Return [X, Y] of the center of cell containing provided text 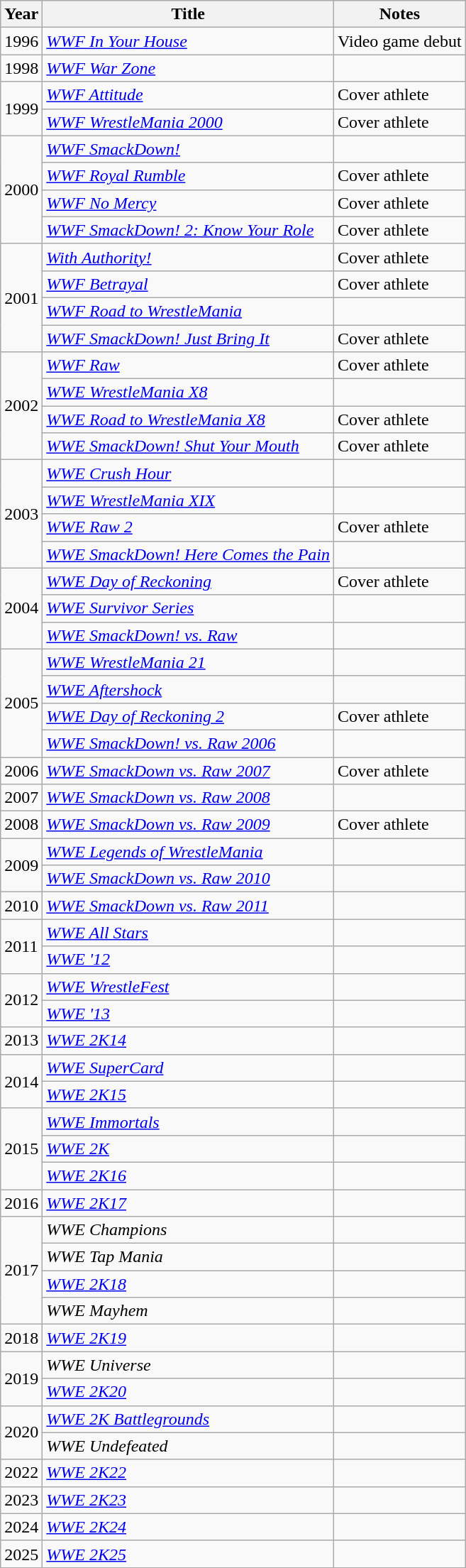
WWE WrestleMania 21 [189, 662]
Notes [400, 14]
WWF SmackDown! Just Bring It [189, 339]
WWE 2K25 [189, 1554]
WWE Raw 2 [189, 527]
WWE 2K23 [189, 1500]
2009 [21, 865]
WWE WrestleMania X8 [189, 393]
WWF Raw [189, 366]
2004 [21, 608]
WWE Universe [189, 1365]
WWE '13 [189, 1014]
WWE Road to WrestleMania X8 [189, 420]
Title [189, 14]
WWF In Your House [189, 41]
WWE SmackDown! vs. Raw [189, 635]
2005 [21, 703]
WWE SmackDown! Here Comes the Pain [189, 554]
2011 [21, 946]
WWE 2K19 [189, 1338]
WWE Mayhem [189, 1311]
WWE 2K [189, 1148]
2019 [21, 1378]
WWF Attitude [189, 95]
WWE Survivor Series [189, 608]
2023 [21, 1500]
2001 [21, 297]
WWE Crush Hour [189, 473]
WWE WrestleMania XIX [189, 500]
WWE Aftershock [189, 689]
WWE 2K15 [189, 1095]
WWE All Stars [189, 933]
2015 [21, 1148]
2016 [21, 1203]
2017 [21, 1271]
2020 [21, 1432]
2002 [21, 406]
WWF Road to WrestleMania [189, 311]
WWF Royal Rumble [189, 176]
WWE SmackDown vs. Raw 2011 [189, 906]
2018 [21, 1338]
WWE '12 [189, 960]
Video game debut [400, 41]
WWF War Zone [189, 68]
2003 [21, 514]
2013 [21, 1041]
WWF No Mercy [189, 203]
WWE SmackDown! Shut Your Mouth [189, 446]
2025 [21, 1554]
WWE 2K Battlegrounds [189, 1419]
1996 [21, 41]
WWE SuperCard [189, 1068]
WWE Undefeated [189, 1446]
2000 [21, 190]
Year [21, 14]
WWE SmackDown vs. Raw 2010 [189, 879]
2014 [21, 1081]
WWE 2K18 [189, 1284]
2012 [21, 1000]
WWE Day of Reckoning [189, 581]
2010 [21, 906]
WWE SmackDown vs. Raw 2009 [189, 825]
WWE Tap Mania [189, 1257]
2022 [21, 1473]
2008 [21, 825]
WWE WrestleFest [189, 987]
WWE SmackDown! vs. Raw 2006 [189, 743]
WWE SmackDown vs. Raw 2007 [189, 770]
WWE 2K14 [189, 1041]
WWE Immortals [189, 1122]
WWF WrestleMania 2000 [189, 122]
1999 [21, 109]
2024 [21, 1527]
WWE Champions [189, 1230]
WWE 2K20 [189, 1392]
WWF SmackDown! 2: Know Your Role [189, 230]
WWE 2K22 [189, 1473]
With Authority! [189, 257]
WWE 2K17 [189, 1203]
WWE 2K24 [189, 1527]
WWF SmackDown! [189, 149]
1998 [21, 68]
WWF Betrayal [189, 284]
2007 [21, 798]
WWE Legends of WrestleMania [189, 852]
WWE 2K16 [189, 1175]
WWE SmackDown vs. Raw 2008 [189, 798]
WWE Day of Reckoning 2 [189, 716]
2006 [21, 770]
